Pinpoint the cell where the given text exists, returning its (X, Y) midpoint coordinate. 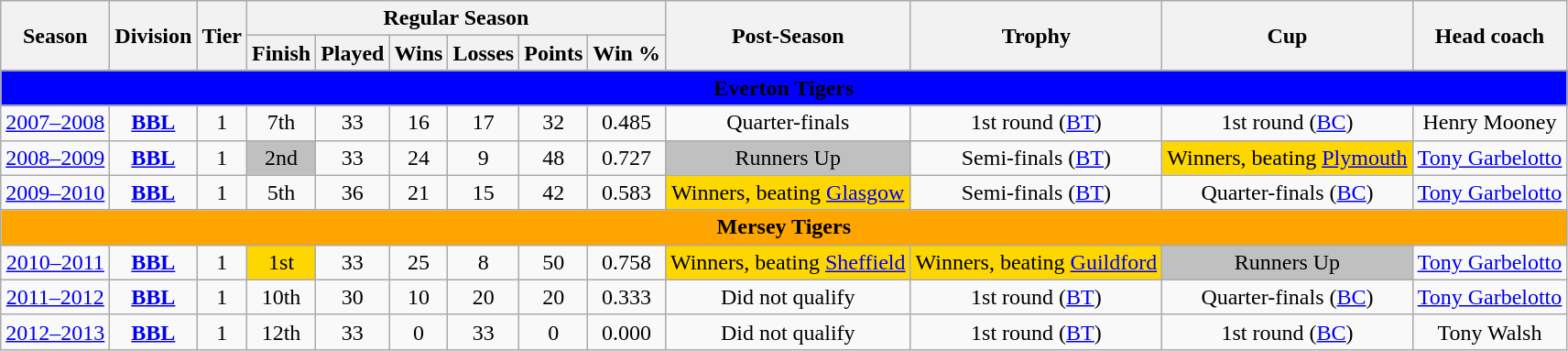
Win % (626, 53)
1st (282, 262)
Season (55, 36)
7th (282, 123)
16 (419, 123)
32 (553, 123)
Post-Season (788, 36)
30 (353, 297)
Winners, beating Glasgow (788, 192)
2012–2013 (55, 332)
0.333 (626, 297)
9 (484, 158)
48 (553, 158)
2011–2012 (55, 297)
2010–2011 (55, 262)
5th (282, 192)
Tony Walsh (1489, 332)
Mersey Tigers (784, 227)
42 (553, 192)
Head coach (1489, 36)
0.583 (626, 192)
Winners, beating Guildford (1037, 262)
0.485 (626, 123)
25 (419, 262)
36 (353, 192)
12th (282, 332)
Losses (484, 53)
Trophy (1037, 36)
24 (419, 158)
21 (419, 192)
Wins (419, 53)
8 (484, 262)
0.758 (626, 262)
Everton Tigers (784, 88)
Winners, beating Plymouth (1288, 158)
Played (353, 53)
Tier (222, 36)
Cup (1288, 36)
Points (553, 53)
Quarter-finals (788, 123)
15 (484, 192)
Regular Season (456, 18)
Finish (282, 53)
17 (484, 123)
2nd (282, 158)
Winners, beating Sheffield (788, 262)
0.000 (626, 332)
10th (282, 297)
2008–2009 (55, 158)
2007–2008 (55, 123)
Henry Mooney (1489, 123)
0.727 (626, 158)
50 (553, 262)
Division (154, 36)
10 (419, 297)
2009–2010 (55, 192)
